Pinpoint the cell where the given text exists, returning its [X, Y] midpoint coordinate. 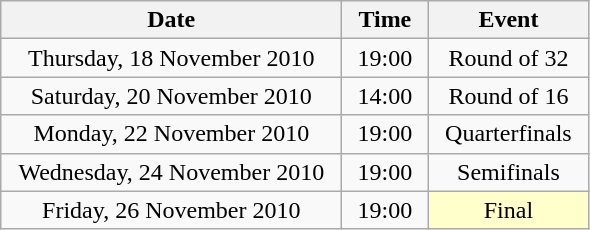
Round of 16 [508, 96]
Monday, 22 November 2010 [172, 134]
14:00 [385, 96]
Date [172, 20]
Saturday, 20 November 2010 [172, 96]
Event [508, 20]
Time [385, 20]
Friday, 26 November 2010 [172, 210]
Final [508, 210]
Wednesday, 24 November 2010 [172, 172]
Semifinals [508, 172]
Thursday, 18 November 2010 [172, 58]
Quarterfinals [508, 134]
Round of 32 [508, 58]
